Find where the given text appears and provide that cell's center as [X, Y] coordinate. 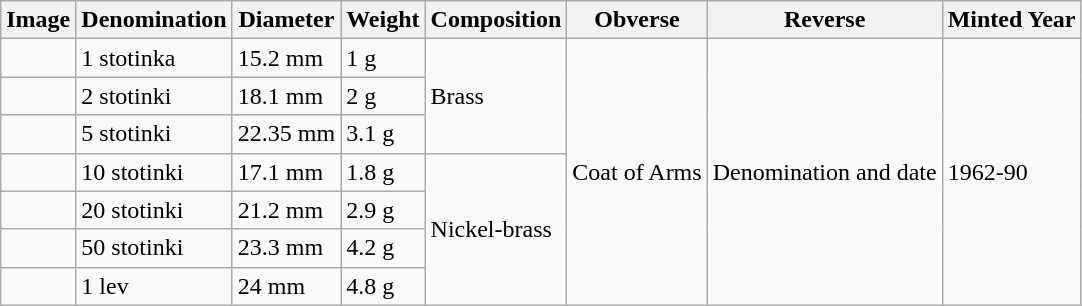
Denomination [154, 20]
1.8 g [383, 172]
2 g [383, 96]
4.8 g [383, 286]
Weight [383, 20]
18.1 mm [286, 96]
Brass [496, 96]
1 stotinka [154, 58]
5 stotinki [154, 134]
Composition [496, 20]
2 stotinki [154, 96]
3.1 g [383, 134]
Minted Year [1012, 20]
2.9 g [383, 210]
23.3 mm [286, 248]
50 stotinki [154, 248]
10 stotinki [154, 172]
20 stotinki [154, 210]
24 mm [286, 286]
Obverse [637, 20]
17.1 mm [286, 172]
Image [38, 20]
Nickel-brass [496, 229]
15.2 mm [286, 58]
21.2 mm [286, 210]
4.2 g [383, 248]
22.35 mm [286, 134]
Denomination and date [824, 172]
1 lev [154, 286]
1962-90 [1012, 172]
1 g [383, 58]
Coat of Arms [637, 172]
Reverse [824, 20]
Diameter [286, 20]
